For the text-containing cell, return its midpoint in [X, Y] coordinate format. 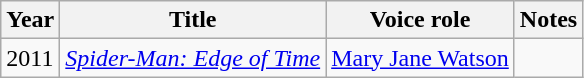
Year [30, 20]
Notes [548, 20]
Spider-Man: Edge of Time [193, 58]
Voice role [420, 20]
Title [193, 20]
2011 [30, 58]
Mary Jane Watson [420, 58]
